Determine the [x, y] coordinate at the center of the cell enclosing the given text.  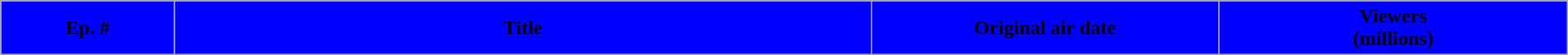
Original air date [1045, 28]
Ep. # [88, 28]
Viewers(millions) [1393, 28]
Title [523, 28]
